Extract the (X, Y) coordinate from the center of the cell holding the provided text.  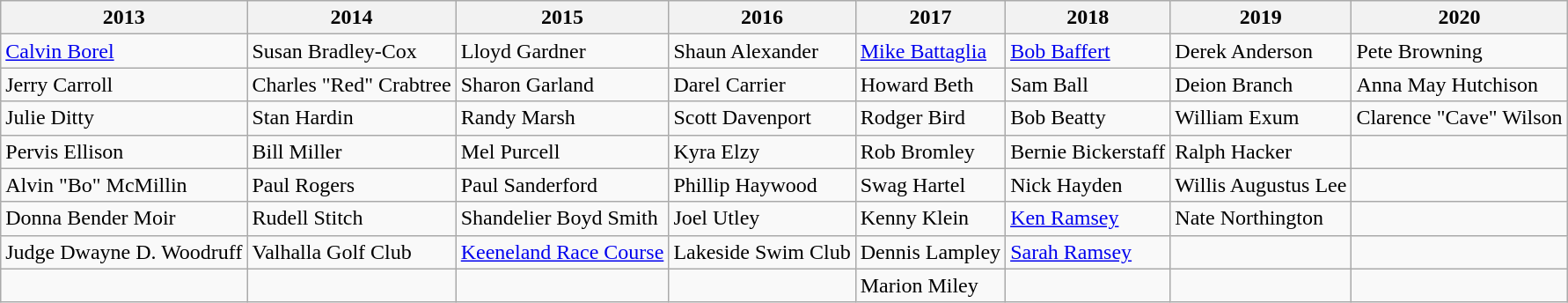
2013 (124, 18)
Nick Hayden (1088, 185)
William Exum (1261, 118)
2014 (352, 18)
Nate Northington (1261, 218)
Darel Carrier (762, 85)
Bernie Bickerstaff (1088, 151)
Clarence "Cave" Wilson (1459, 118)
Alvin "Bo" McMillin (124, 185)
Rodger Bird (930, 118)
Susan Bradley-Cox (352, 51)
Judge Dwayne D. Woodruff (124, 252)
Swag Hartel (930, 185)
Mel Purcell (562, 151)
Charles "Red" Crabtree (352, 85)
Paul Sanderford (562, 185)
Pete Browning (1459, 51)
Ken Ramsey (1088, 218)
Rudell Stitch (352, 218)
2019 (1261, 18)
Dennis Lampley (930, 252)
Scott Davenport (762, 118)
Rob Bromley (930, 151)
Anna May Hutchison (1459, 85)
2020 (1459, 18)
Donna Bender Moir (124, 218)
Willis Augustus Lee (1261, 185)
Sarah Ramsey (1088, 252)
Phillip Haywood (762, 185)
Valhalla Golf Club (352, 252)
Shaun Alexander (762, 51)
Bob Baffert (1088, 51)
Calvin Borel (124, 51)
2018 (1088, 18)
Sharon Garland (562, 85)
Keeneland Race Course (562, 252)
Sam Ball (1088, 85)
Kenny Klein (930, 218)
2017 (930, 18)
Shandelier Boyd Smith (562, 218)
Kyra Elzy (762, 151)
Bob Beatty (1088, 118)
Ralph Hacker (1261, 151)
Howard Beth (930, 85)
Pervis Ellison (124, 151)
2015 (562, 18)
2016 (762, 18)
Lakeside Swim Club (762, 252)
Derek Anderson (1261, 51)
Lloyd Gardner (562, 51)
Joel Utley (762, 218)
Marion Miley (930, 285)
Paul Rogers (352, 185)
Mike Battaglia (930, 51)
Jerry Carroll (124, 85)
Deion Branch (1261, 85)
Randy Marsh (562, 118)
Julie Ditty (124, 118)
Bill Miller (352, 151)
Stan Hardin (352, 118)
